Return [x, y] of the center of cell containing provided text 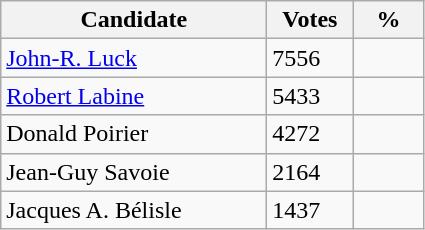
7556 [310, 58]
Jacques A. Bélisle [134, 210]
4272 [310, 134]
Votes [310, 20]
John-R. Luck [134, 58]
% [388, 20]
Jean-Guy Savoie [134, 172]
Donald Poirier [134, 134]
5433 [310, 96]
Candidate [134, 20]
2164 [310, 172]
Robert Labine [134, 96]
1437 [310, 210]
